Identify which cell holds the provided text, then report its [X, Y] central coordinate. 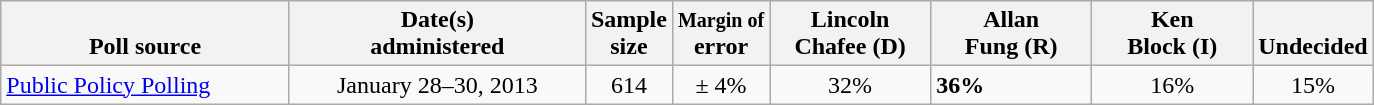
36% [1012, 85]
Margin oferror [720, 34]
KenBlock (I) [1172, 34]
AllanFung (R) [1012, 34]
32% [850, 85]
Poll source [146, 34]
16% [1172, 85]
Undecided [1313, 34]
15% [1313, 85]
Samplesize [628, 34]
614 [628, 85]
Date(s)administered [437, 34]
± 4% [720, 85]
January 28–30, 2013 [437, 85]
LincolnChafee (D) [850, 34]
Public Policy Polling [146, 85]
